For the text-containing cell, return its midpoint in (X, Y) coordinate format. 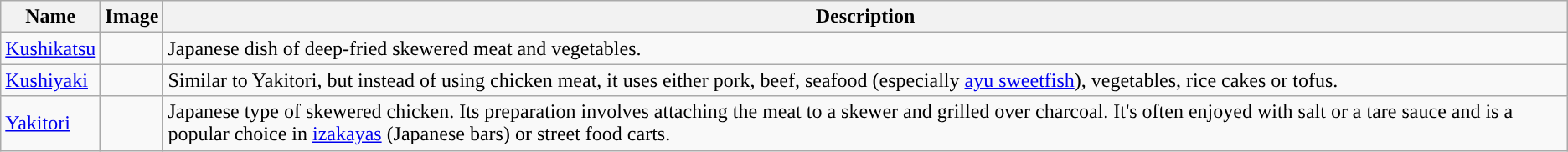
Image (132, 17)
Yakitori (50, 124)
Japanese dish of deep-fried skewered meat and vegetables. (865, 48)
Name (50, 17)
Kushikatsu (50, 48)
Kushiyaki (50, 80)
Description (865, 17)
